Find where the given text appears and provide that cell's center as (X, Y) coordinate. 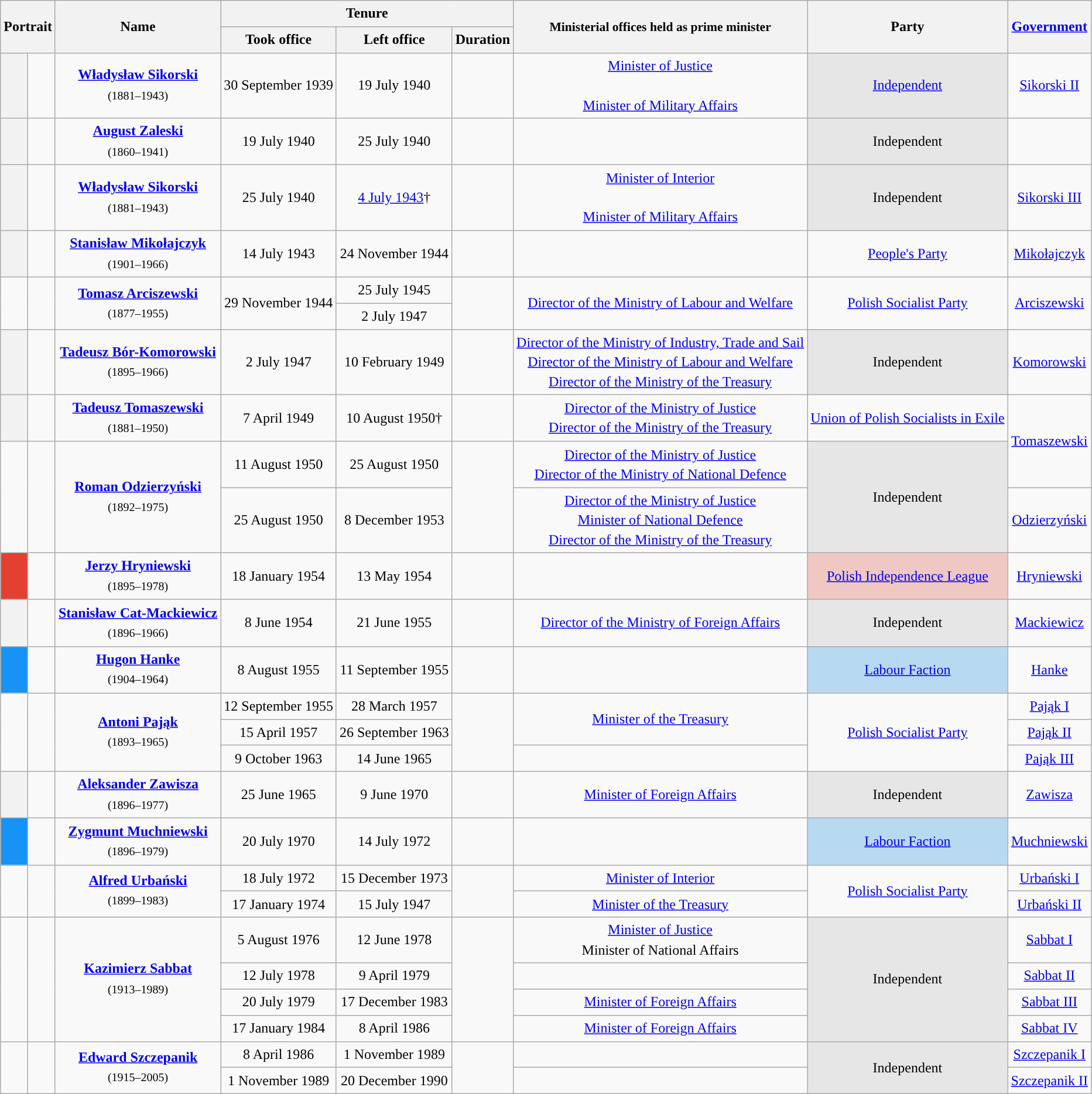
Minister of JusticeMinister of National Affairs (660, 940)
15 April 1957 (279, 733)
17 December 1983 (394, 1002)
Duration (482, 40)
People's Party (908, 254)
Komorowski (1049, 362)
Szczepanik II (1049, 1081)
Hanke (1049, 670)
10 August 1950† (394, 419)
Zawisza (1049, 795)
Alfred Urbański(1899–1983) (138, 891)
Sikorski III (1049, 198)
Tomasz Arciszewski(1877–1955) (138, 303)
Tenure (367, 14)
Director of the Ministry of JusticeMinister of National DefenceDirector of the Ministry of the Treasury (660, 520)
30 September 1939 (279, 85)
Pająk III (1049, 759)
Minister of JusticeMinister of Military Affairs (660, 85)
21 June 1955 (394, 623)
Government (1049, 27)
Portrait (28, 27)
20 December 1990 (394, 1081)
Director of the Ministry of Industry, Trade and SailDirector of the Ministry of Labour and WelfareDirector of the Ministry of the Treasury (660, 362)
Mikołajczyk (1049, 254)
25 July 1945 (394, 290)
Party (908, 27)
Szczepanik I (1049, 1055)
Minister of Interior (660, 878)
17 January 1974 (279, 904)
18 January 1954 (279, 577)
Minister of InteriorMinister of Military Affairs (660, 198)
18 July 1972 (279, 878)
Sabbat I (1049, 940)
Tomaszewski (1049, 441)
Kazimierz Sabbat(1913–1989) (138, 979)
9 April 1979 (394, 976)
28 March 1957 (394, 706)
Muchniewski (1049, 842)
Left office (394, 40)
Roman Odzierzyński(1892–1975) (138, 497)
15 July 1947 (394, 904)
12 July 1978 (279, 976)
10 February 1949 (394, 362)
12 September 1955 (279, 706)
Sikorski II (1049, 85)
9 June 1970 (394, 795)
7 April 1949 (279, 419)
29 November 1944 (279, 303)
20 July 1970 (279, 842)
Polish Independence League (908, 577)
14 June 1965 (394, 759)
Sabbat II (1049, 976)
Odzierzyński (1049, 520)
Stanisław Cat-Mackiewicz(1896–1966) (138, 623)
Jerzy Hryniewski(1895–1978) (138, 577)
14 July 1943 (279, 254)
9 October 1963 (279, 759)
Ministerial offices held as prime minister (660, 27)
5 August 1976 (279, 940)
13 May 1954 (394, 577)
Sabbat IV (1049, 1029)
Tadeusz Tomaszewski(1881–1950) (138, 419)
Name (138, 27)
Sabbat III (1049, 1002)
Urbański I (1049, 878)
Pająk II (1049, 733)
25 June 1965 (279, 795)
August Zaleski(1860–1941) (138, 142)
14 July 1972 (394, 842)
Arciszewski (1049, 303)
Aleksander Zawisza(1896–1977) (138, 795)
8 August 1955 (279, 670)
Tadeusz Bór-Komorowski(1895–1966) (138, 362)
Took office (279, 40)
Hugon Hanke(1904–1964) (138, 670)
11 August 1950 (279, 464)
24 November 1944 (394, 254)
Director of the Ministry of JusticeDirector of the Ministry of the Treasury (660, 419)
15 December 1973 (394, 878)
Antoni Pająk(1893–1965) (138, 732)
8 December 1953 (394, 520)
11 September 1955 (394, 670)
Director of the Ministry of Labour and Welfare (660, 303)
12 June 1978 (394, 940)
Stanisław Mikołajczyk(1901–1966) (138, 254)
Urbański II (1049, 904)
Zygmunt Muchniewski(1896–1979) (138, 842)
Director of the Ministry of JusticeDirector of the Ministry of National Defence (660, 464)
4 July 1943† (394, 198)
Hryniewski (1049, 577)
26 September 1963 (394, 733)
Edward Szczepanik(1915–2005) (138, 1068)
20 July 1979 (279, 1002)
17 January 1984 (279, 1029)
Mackiewicz (1049, 623)
Pająk I (1049, 706)
Director of the Ministry of Foreign Affairs (660, 623)
8 June 1954 (279, 623)
Union of Polish Socialists in Exile (908, 419)
